Determine the [X, Y] coordinate at the center of the cell enclosing the given text.  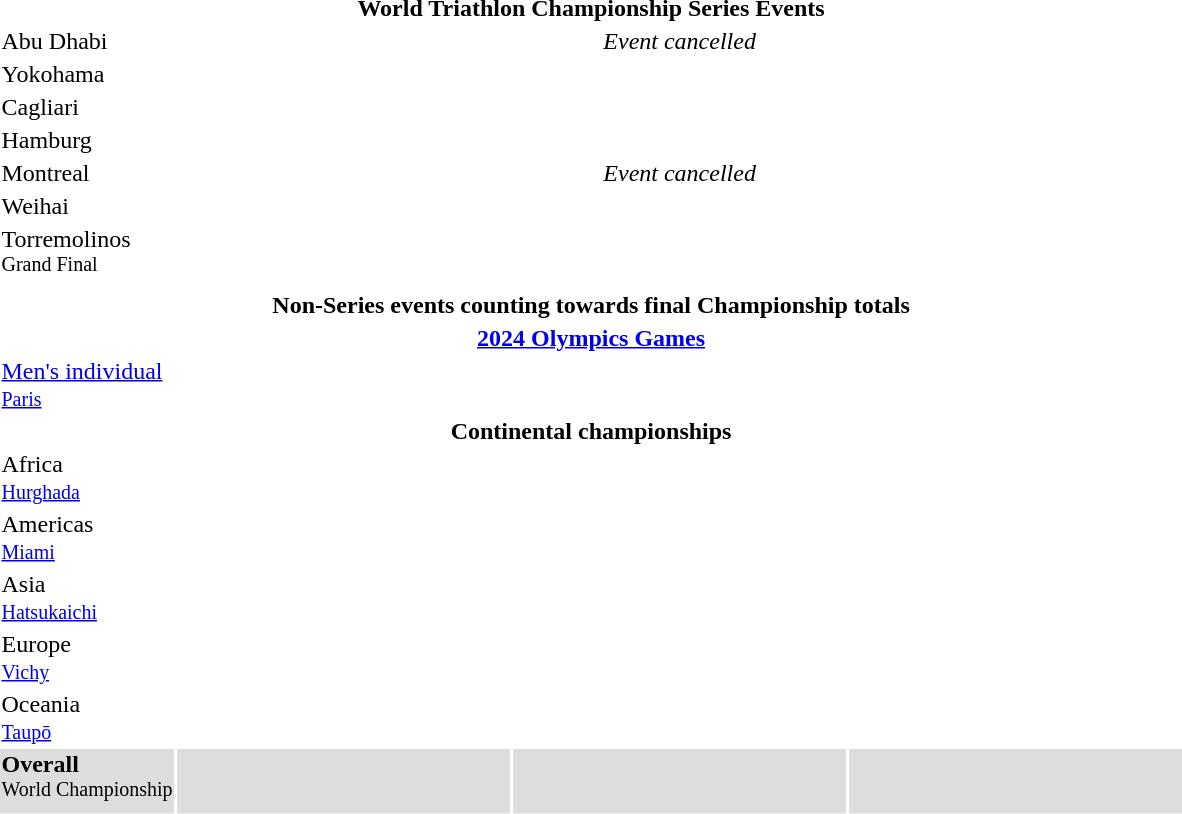
Africa Hurghada [87, 478]
Weihai [87, 206]
TorremolinosGrand Final [87, 256]
Continental championships [591, 431]
Hamburg [87, 140]
Overall World Championship [87, 780]
Cagliari [87, 107]
Europe Vichy [87, 658]
Oceania Taupō [87, 718]
Men's individual Paris [87, 384]
Non-Series events counting towards final Championship totals [591, 305]
Yokohama [87, 74]
Asia Hatsukaichi [87, 598]
Americas Miami [87, 538]
2024 Olympics Games [591, 338]
Montreal [87, 173]
Abu Dhabi [87, 41]
